Detect which cell encompasses the target text, then output its [x, y] center coordinate. 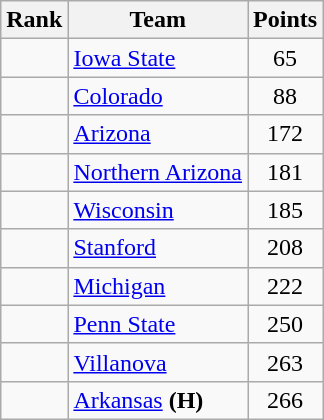
181 [286, 172]
185 [286, 210]
65 [286, 58]
Stanford [158, 248]
Arizona [158, 134]
Team [158, 20]
Iowa State [158, 58]
Northern Arizona [158, 172]
208 [286, 248]
Points [286, 20]
Arkansas (H) [158, 400]
Colorado [158, 96]
250 [286, 324]
Wisconsin [158, 210]
263 [286, 362]
Villanova [158, 362]
266 [286, 400]
Michigan [158, 286]
172 [286, 134]
222 [286, 286]
88 [286, 96]
Rank [34, 20]
Penn State [158, 324]
